Search for the cell housing the specified text and yield its (x, y) center coordinate. 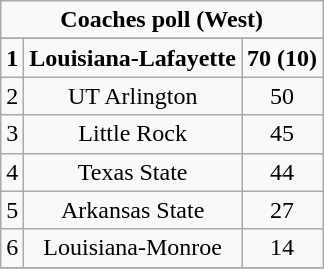
27 (282, 210)
Louisiana-Monroe (133, 248)
Texas State (133, 172)
Louisiana-Lafayette (133, 58)
2 (12, 96)
44 (282, 172)
UT Arlington (133, 96)
Coaches poll (West) (162, 20)
70 (10) (282, 58)
45 (282, 134)
1 (12, 58)
50 (282, 96)
14 (282, 248)
4 (12, 172)
Little Rock (133, 134)
3 (12, 134)
6 (12, 248)
5 (12, 210)
Arkansas State (133, 210)
